Locate the cell with the specified text and output its (X, Y) center coordinate. 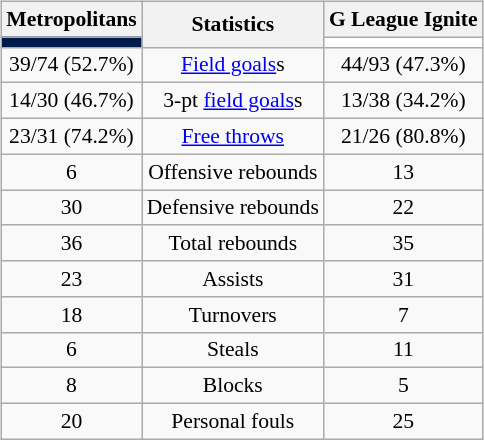
3-pt field goalss (233, 101)
22 (404, 208)
23/31 (74.2%) (71, 136)
31 (404, 279)
Assists (233, 279)
8 (71, 386)
7 (404, 314)
35 (404, 243)
11 (404, 350)
39/74 (52.7%) (71, 65)
21/26 (80.8%) (404, 136)
Defensive rebounds (233, 208)
G League Ignite (404, 19)
44/93 (47.3%) (404, 65)
Steals (233, 350)
Metropolitans (71, 19)
13/38 (34.2%) (404, 101)
25 (404, 421)
Personal fouls (233, 421)
Statistics (233, 24)
Field goalss (233, 65)
Offensive rebounds (233, 172)
13 (404, 172)
30 (71, 208)
5 (404, 386)
Turnovers (233, 314)
20 (71, 421)
Blocks (233, 386)
23 (71, 279)
Total rebounds (233, 243)
Free throws (233, 136)
18 (71, 314)
36 (71, 243)
14/30 (46.7%) (71, 101)
